Locate the cell with the specified text and output its (x, y) center coordinate. 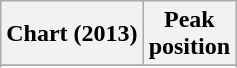
Chart (2013) (72, 34)
Peakposition (189, 34)
